Identify which cell holds the provided text, then report its (x, y) central coordinate. 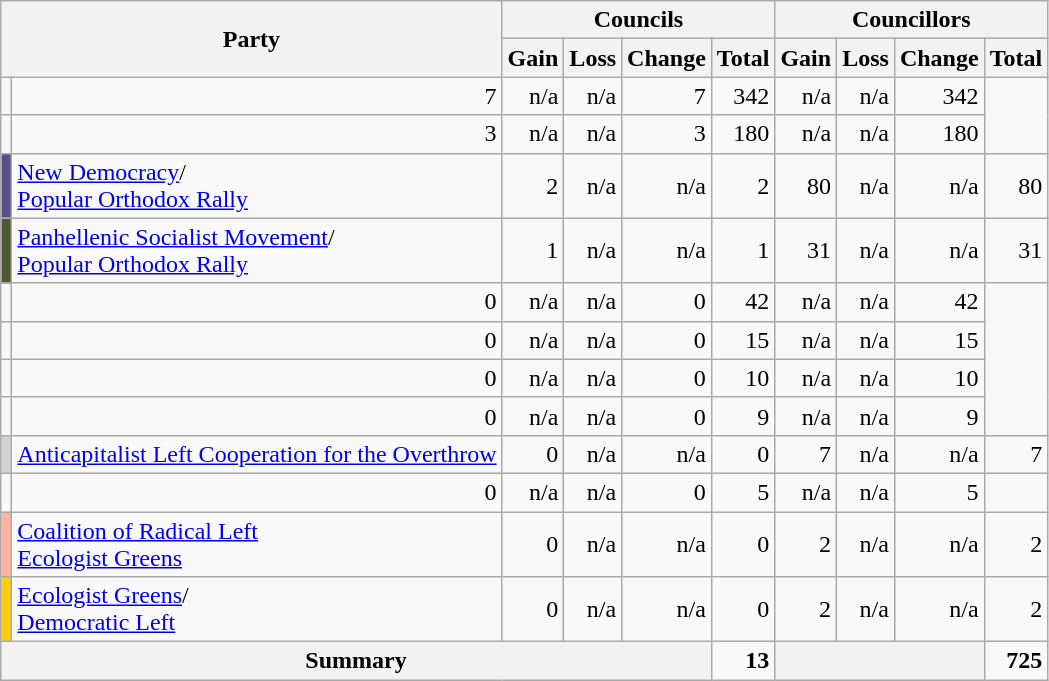
725 (1016, 661)
Councils (638, 20)
Anticapitalist Left Cooperation for the Overthrow (257, 454)
Panhellenic Socialist Movement/Popular Orthodox Rally (257, 250)
Summary (356, 661)
New Democracy/Popular Orthodox Rally (257, 186)
Party (252, 39)
Councillors (912, 20)
Ecologist Greens/Democratic Left (257, 610)
13 (743, 661)
Coalition of Radical LeftEcologist Greens (257, 544)
